From the cell containing the given text, extract its center point as [x, y] coordinate. 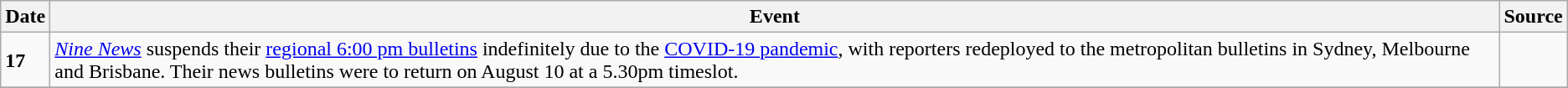
Date [25, 17]
17 [25, 60]
Event [775, 17]
Source [1533, 17]
